Determine the (x, y) coordinate at the center of the cell enclosing the given text.  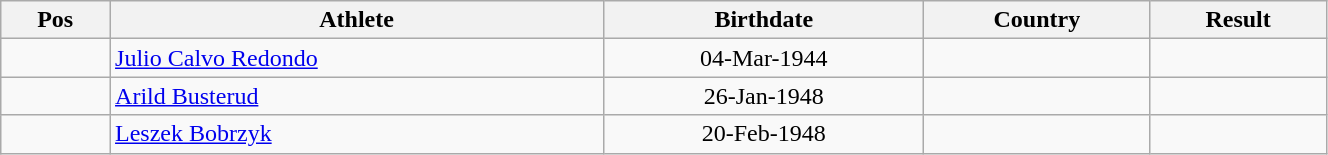
Pos (56, 20)
04-Mar-1944 (764, 58)
Country (1037, 20)
Result (1238, 20)
Leszek Bobrzyk (357, 134)
Athlete (357, 20)
20-Feb-1948 (764, 134)
Julio Calvo Redondo (357, 58)
Birthdate (764, 20)
26-Jan-1948 (764, 96)
Arild Busterud (357, 96)
